Determine the (x, y) coordinate at the center of the cell enclosing the given text.  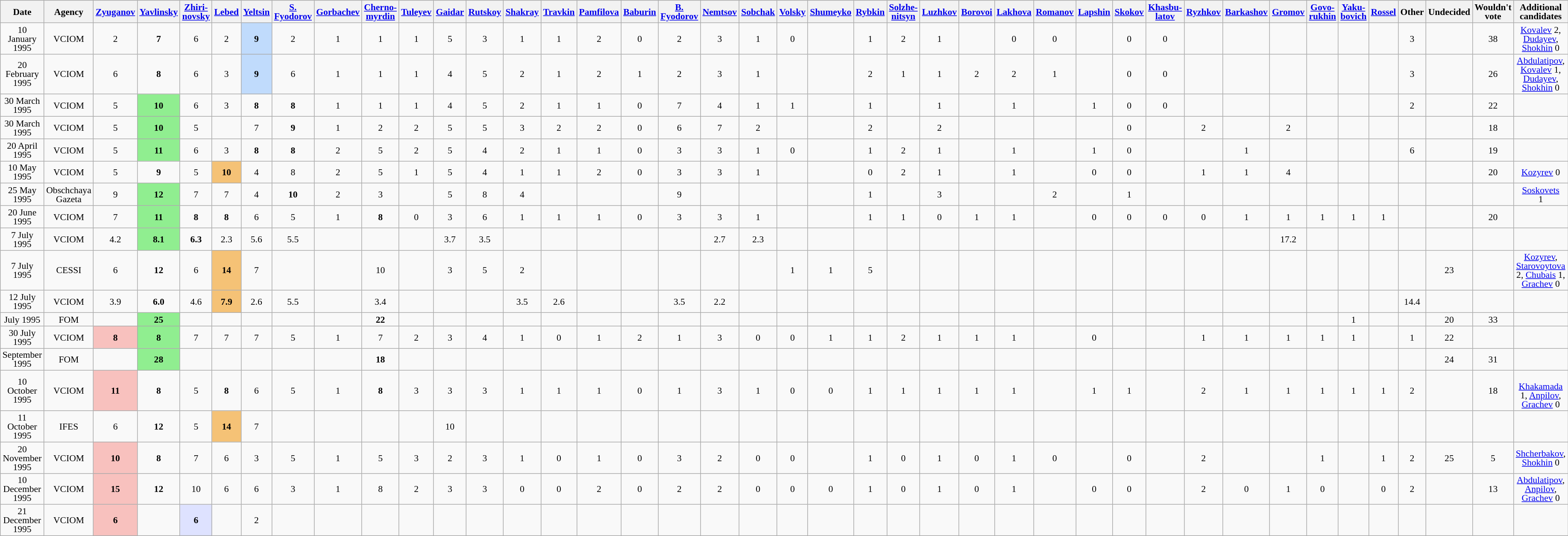
26 (1493, 74)
25 May 1995 (22, 194)
28 (158, 359)
Abdulatipov, Kovalev 1, Dudayev, Shokhin 0 (1541, 74)
Skokov (1129, 12)
20 November 1995 (22, 457)
Gorbachev (338, 12)
Shakray (522, 12)
Gaidar (450, 12)
Solzhe-nitsyn (903, 12)
Romanov (1055, 12)
Travkin (559, 12)
10 May 1995 (22, 172)
Soskovets 1 (1541, 194)
Zyuganov (115, 12)
Undecided (1449, 12)
Lakhova (1014, 12)
Kozyrev 0 (1541, 172)
6.0 (158, 302)
7.9 (226, 302)
Govo-rukhin (1322, 12)
Abdulatipov, Anpilov, Grachev 0 (1541, 489)
Nemtsov (720, 12)
Khakamada 1, Anpilov, Grachev 0 (1541, 391)
Rybkin (870, 12)
6.3 (196, 239)
10 January 1995 (22, 38)
S. Fyodorov (293, 12)
3.4 (380, 302)
Gromov (1288, 12)
Pamfilova (599, 12)
10 October 1995 (22, 391)
Additional candidates (1541, 12)
3.7 (450, 239)
13 (1493, 489)
Baburin (640, 12)
2.7 (720, 239)
33 (1493, 320)
Other (1412, 12)
CESSI (69, 270)
Zhiri-novsky (196, 12)
IFES (69, 427)
Kovalev 2, Dudayev, Shokhin 0 (1541, 38)
Yeltsin (256, 12)
2.2 (720, 302)
Yaku-bovich (1353, 12)
Shcherbakov, Shokhin 0 (1541, 457)
Khasbu-latov (1165, 12)
15 (115, 489)
Lebed (226, 12)
Wouldn't vote (1493, 12)
Sobchak (758, 12)
30 July 1995 (22, 337)
10 December 1995 (22, 489)
4.6 (196, 302)
20 June 1995 (22, 217)
Date (22, 12)
38 (1493, 38)
September 1995 (22, 359)
Cherno-myrdin (380, 12)
12 July 1995 (22, 302)
Rutskoy (484, 12)
Agency (69, 12)
19 (1493, 150)
20 April 1995 (22, 150)
Tuleyev (416, 12)
Barkashov (1246, 12)
B. Fyodorov (679, 12)
Shumeyko (830, 12)
20 February 1995 (22, 74)
21 December 1995 (22, 521)
Ryzhkov (1204, 12)
Rossel (1383, 12)
Kozyrev, Starovoytova 2, Chubais 1, Grachev 0 (1541, 270)
July 1995 (22, 320)
Lapshin (1094, 12)
8.1 (158, 239)
23 (1449, 270)
3.9 (115, 302)
11 October 1995 (22, 427)
4.2 (115, 239)
17.2 (1288, 239)
24 (1449, 359)
Obschchaya Gazeta (69, 194)
Borovoi (976, 12)
14.4 (1412, 302)
Luzhkov (940, 12)
Volsky (792, 12)
31 (1493, 359)
Yavlinsky (158, 12)
5.6 (256, 239)
